Capture the cell that displays the provided text and extract its [x, y] central coordinate. 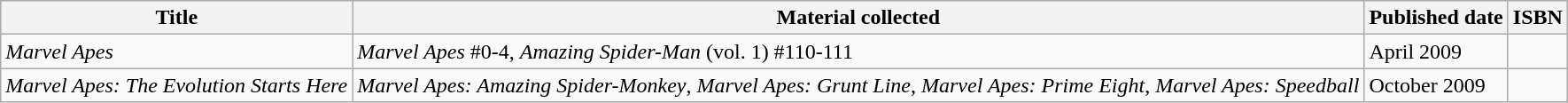
Material collected [858, 18]
Marvel Apes: Amazing Spider-Monkey, Marvel Apes: Grunt Line, Marvel Apes: Prime Eight, Marvel Apes: Speedball [858, 85]
October 2009 [1436, 85]
Marvel Apes [177, 51]
Title [177, 18]
Marvel Apes: The Evolution Starts Here [177, 85]
Marvel Apes #0-4, Amazing Spider-Man (vol. 1) #110-111 [858, 51]
April 2009 [1436, 51]
Published date [1436, 18]
ISBN [1538, 18]
